Return (x, y) of the center of cell containing provided text 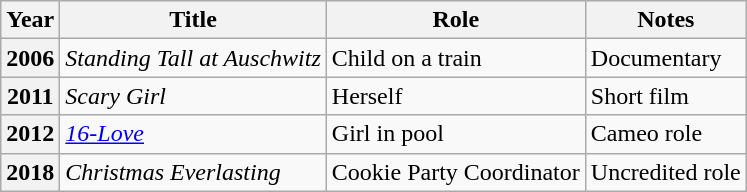
Cookie Party Coordinator (456, 172)
2006 (30, 58)
Documentary (666, 58)
Child on a train (456, 58)
2012 (30, 134)
Title (193, 20)
2018 (30, 172)
Short film (666, 96)
Standing Tall at Auschwitz (193, 58)
Girl in pool (456, 134)
Role (456, 20)
Notes (666, 20)
Christmas Everlasting (193, 172)
Cameo role (666, 134)
Year (30, 20)
Herself (456, 96)
2011 (30, 96)
16-Love (193, 134)
Uncredited role (666, 172)
Scary Girl (193, 96)
